Extract the (X, Y) coordinate from the center of the cell holding the provided text.  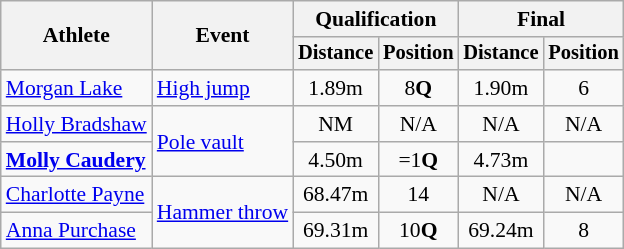
Molly Caudery (76, 160)
Event (222, 36)
Hammer throw (222, 212)
Pole vault (222, 142)
10Q (418, 231)
NM (336, 124)
Morgan Lake (76, 88)
Anna Purchase (76, 231)
Athlete (76, 36)
1.89m (336, 88)
8 (583, 231)
4.73m (500, 160)
=1Q (418, 160)
High jump (222, 88)
69.24m (500, 231)
69.31m (336, 231)
14 (418, 195)
Charlotte Payne (76, 195)
8Q (418, 88)
Qualification (376, 19)
68.47m (336, 195)
Final (540, 19)
Holly Bradshaw (76, 124)
1.90m (500, 88)
4.50m (336, 160)
6 (583, 88)
